Return the (x, y) coordinate for the center point of the cell that contains the specified text.  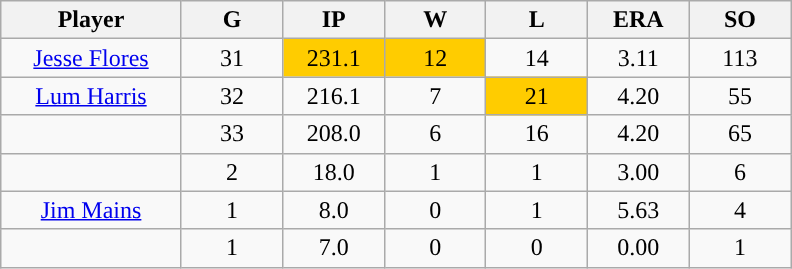
33 (232, 134)
3.00 (639, 172)
W (435, 20)
4 (740, 210)
14 (537, 58)
208.0 (334, 134)
5.63 (639, 210)
65 (740, 134)
7 (435, 96)
7.0 (334, 248)
SO (740, 20)
G (232, 20)
Jesse Flores (92, 58)
Lum Harris (92, 96)
3.11 (639, 58)
Jim Mains (92, 210)
ERA (639, 20)
0.00 (639, 248)
IP (334, 20)
55 (740, 96)
2 (232, 172)
32 (232, 96)
21 (537, 96)
31 (232, 58)
16 (537, 134)
12 (435, 58)
8.0 (334, 210)
113 (740, 58)
Player (92, 20)
18.0 (334, 172)
216.1 (334, 96)
231.1 (334, 58)
L (537, 20)
